Output the [x, y] coordinate of the center of the cell containing the given text.  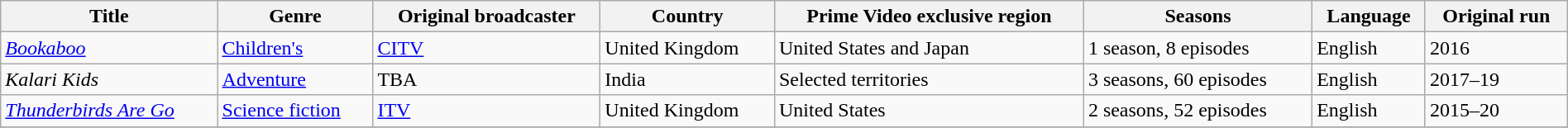
Science fiction [295, 111]
Original broadcaster [486, 17]
3 seasons, 60 episodes [1198, 79]
Selected territories [929, 79]
Children's [295, 48]
CITV [486, 48]
Adventure [295, 79]
Thunderbirds Are Go [109, 111]
2017–19 [1496, 79]
Bookaboo [109, 48]
Seasons [1198, 17]
2 seasons, 52 episodes [1198, 111]
Title [109, 17]
TBA [486, 79]
Prime Video exclusive region [929, 17]
Original run [1496, 17]
2016 [1496, 48]
United States and Japan [929, 48]
2015–20 [1496, 111]
India [688, 79]
Genre [295, 17]
ITV [486, 111]
Country [688, 17]
1 season, 8 episodes [1198, 48]
Language [1370, 17]
Kalari Kids [109, 79]
United States [929, 111]
